From the cell containing the given text, extract its center point as [X, Y] coordinate. 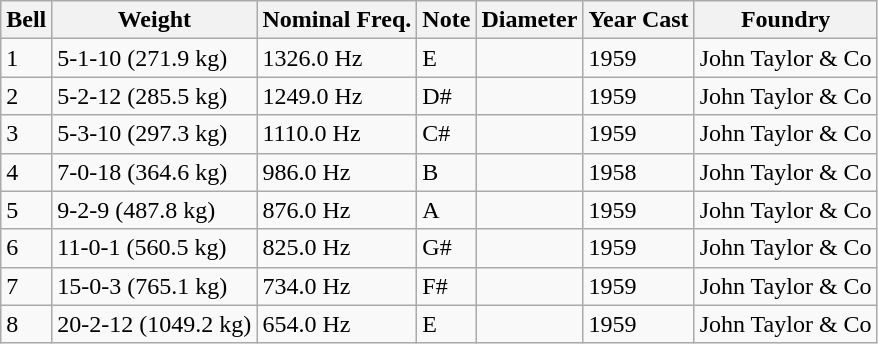
Foundry [786, 20]
Bell [26, 20]
4 [26, 172]
15-0-3 (765.1 kg) [154, 286]
2 [26, 96]
Year Cast [638, 20]
Note [446, 20]
C# [446, 134]
7-0-18 (364.6 kg) [154, 172]
825.0 Hz [337, 248]
5-2-12 (285.5 kg) [154, 96]
1 [26, 58]
1326.0 Hz [337, 58]
986.0 Hz [337, 172]
3 [26, 134]
5 [26, 210]
7 [26, 286]
Weight [154, 20]
Diameter [530, 20]
876.0 Hz [337, 210]
F# [446, 286]
11-0-1 (560.5 kg) [154, 248]
1249.0 Hz [337, 96]
20-2-12 (1049.2 kg) [154, 324]
9-2-9 (487.8 kg) [154, 210]
734.0 Hz [337, 286]
5-1-10 (271.9 kg) [154, 58]
A [446, 210]
8 [26, 324]
D# [446, 96]
654.0 Hz [337, 324]
5-3-10 (297.3 kg) [154, 134]
1110.0 Hz [337, 134]
6 [26, 248]
B [446, 172]
1958 [638, 172]
Nominal Freq. [337, 20]
G# [446, 248]
